Search for the cell housing the specified text and yield its [X, Y] center coordinate. 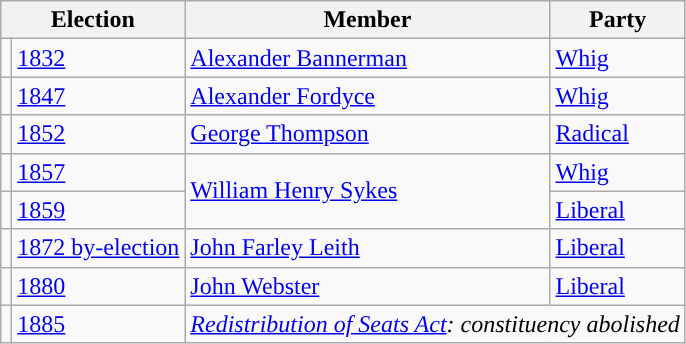
William Henry Sykes [368, 191]
Radical [618, 134]
1885 [98, 324]
Member [368, 20]
Election [93, 20]
Alexander Fordyce [368, 96]
1852 [98, 134]
Alexander Bannerman [368, 58]
Party [618, 20]
George Thompson [368, 134]
1880 [98, 286]
1832 [98, 58]
1872 by-election [98, 248]
John Farley Leith [368, 248]
1857 [98, 172]
1847 [98, 96]
Redistribution of Seats Act: constituency abolished [436, 324]
1859 [98, 210]
John Webster [368, 286]
